Return [X, Y] of the center of cell containing provided text 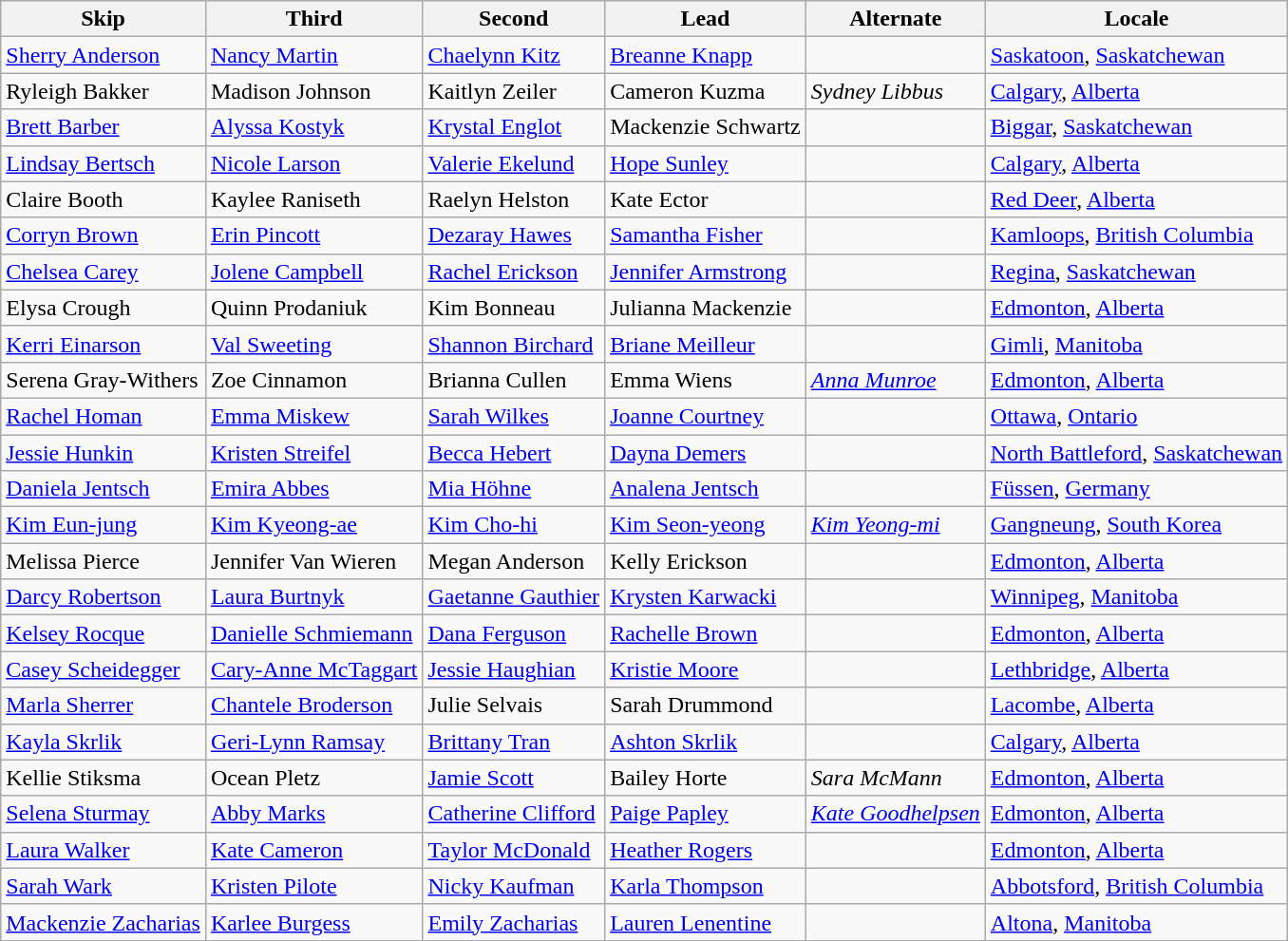
Jennifer Van Wieren [313, 561]
Kerri Einarson [104, 344]
Kristie Moore [706, 669]
Madison Johnson [313, 91]
Elysa Crough [104, 308]
Valerie Ekelund [514, 163]
Kim Eun-jung [104, 525]
Julie Selvais [514, 706]
Kaitlyn Zeiler [514, 91]
Ottawa, Ontario [1136, 416]
Sydney Libbus [895, 91]
Abbotsford, British Columbia [1136, 886]
Kayla Skrlik [104, 742]
Chantele Broderson [313, 706]
Sarah Wark [104, 886]
Rachel Homan [104, 416]
Heather Rogers [706, 850]
Cary-Anne McTaggart [313, 669]
Jessie Haughian [514, 669]
Brett Barber [104, 127]
Brittany Tran [514, 742]
Breanne Knapp [706, 55]
Lacombe, Alberta [1136, 706]
Melissa Pierce [104, 561]
Erin Pincott [313, 235]
Ryleigh Bakker [104, 91]
Altona, Manitoba [1136, 922]
Selena Sturmay [104, 814]
Zoe Cinnamon [313, 380]
Karla Thompson [706, 886]
Kaylee Raniseth [313, 199]
Sarah Wilkes [514, 416]
Emma Wiens [706, 380]
Mackenzie Zacharias [104, 922]
Dezaray Hawes [514, 235]
Kim Yeong-mi [895, 525]
Krystal Englot [514, 127]
Kim Seon-yeong [706, 525]
Kristen Pilote [313, 886]
Third [313, 19]
Nicky Kaufman [514, 886]
Kim Cho-hi [514, 525]
Second [514, 19]
Karlee Burgess [313, 922]
Kim Kyeong-ae [313, 525]
Jamie Scott [514, 778]
Saskatoon, Saskatchewan [1136, 55]
Kate Goodhelpsen [895, 814]
Mackenzie Schwartz [706, 127]
Rachel Erickson [514, 272]
Analena Jentsch [706, 489]
Biggar, Saskatchewan [1136, 127]
Shannon Birchard [514, 344]
Laura Walker [104, 850]
Gimli, Manitoba [1136, 344]
Megan Anderson [514, 561]
Laura Burtnyk [313, 597]
Abby Marks [313, 814]
Samantha Fisher [706, 235]
Lethbridge, Alberta [1136, 669]
Ashton Skrlik [706, 742]
Serena Gray-Withers [104, 380]
Kristen Streifel [313, 453]
Nicole Larson [313, 163]
Claire Booth [104, 199]
Gangneung, South Korea [1136, 525]
Taylor McDonald [514, 850]
North Battleford, Saskatchewan [1136, 453]
Hope Sunley [706, 163]
Emma Miskew [313, 416]
Val Sweeting [313, 344]
Daniela Jentsch [104, 489]
Kelly Erickson [706, 561]
Alyssa Kostyk [313, 127]
Emily Zacharias [514, 922]
Sara McMann [895, 778]
Raelyn Helston [514, 199]
Krysten Karwacki [706, 597]
Kate Ector [706, 199]
Jennifer Armstrong [706, 272]
Dayna Demers [706, 453]
Chelsea Carey [104, 272]
Catherine Clifford [514, 814]
Jolene Campbell [313, 272]
Locale [1136, 19]
Kellie Stiksma [104, 778]
Lead [706, 19]
Corryn Brown [104, 235]
Anna Munroe [895, 380]
Lindsay Bertsch [104, 163]
Geri-Lynn Ramsay [313, 742]
Paige Papley [706, 814]
Cameron Kuzma [706, 91]
Jessie Hunkin [104, 453]
Darcy Robertson [104, 597]
Chaelynn Kitz [514, 55]
Gaetanne Gauthier [514, 597]
Kate Cameron [313, 850]
Regina, Saskatchewan [1136, 272]
Alternate [895, 19]
Emira Abbes [313, 489]
Brianna Cullen [514, 380]
Danielle Schmiemann [313, 633]
Kim Bonneau [514, 308]
Skip [104, 19]
Ocean Pletz [313, 778]
Marla Sherrer [104, 706]
Rachelle Brown [706, 633]
Red Deer, Alberta [1136, 199]
Kelsey Rocque [104, 633]
Joanne Courtney [706, 416]
Briane Meilleur [706, 344]
Julianna Mackenzie [706, 308]
Bailey Horte [706, 778]
Kamloops, British Columbia [1136, 235]
Casey Scheidegger [104, 669]
Becca Hebert [514, 453]
Dana Ferguson [514, 633]
Winnipeg, Manitoba [1136, 597]
Sarah Drummond [706, 706]
Quinn Prodaniuk [313, 308]
Füssen, Germany [1136, 489]
Sherry Anderson [104, 55]
Mia Höhne [514, 489]
Nancy Martin [313, 55]
Lauren Lenentine [706, 922]
